For the text-containing cell, return its midpoint in [x, y] coordinate format. 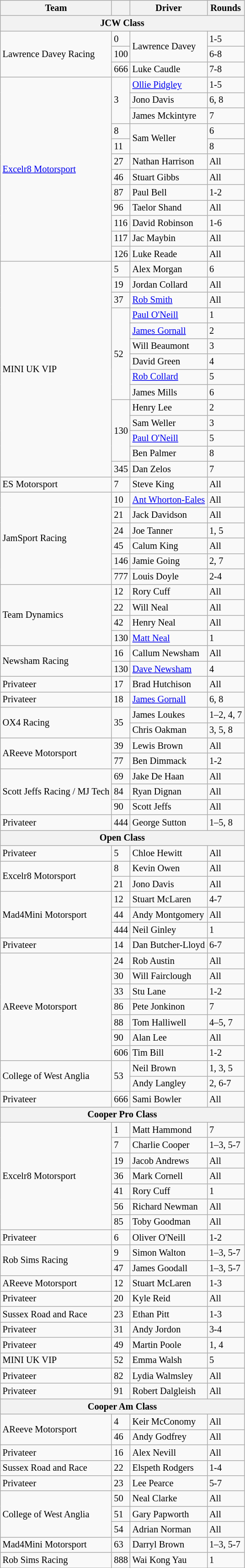
Jake De Haan [169, 776]
James Goodall [169, 1268]
George Sutton [169, 822]
Dave Newsham [169, 669]
6-8 [226, 54]
1-4 [226, 1468]
Mark Cornell [169, 1176]
82 [121, 1376]
Andy Montgomery [169, 915]
Will Beaumont [169, 346]
7-8 [226, 69]
63 [121, 1545]
Ben Dimmack [169, 761]
Taelor Shand [169, 208]
10 [121, 500]
14 [121, 945]
54 [121, 1529]
JCW Class [122, 23]
Cooper Pro Class [122, 1115]
77 [121, 761]
Andy Jordon [169, 1330]
Henry Lee [169, 407]
Matt Hammond [169, 1130]
Oliver O'Neill [169, 1237]
Charlie Cooper [169, 1145]
18 [121, 700]
Keir McConomy [169, 1422]
Neil Ginley [169, 930]
Paul Bell [169, 192]
David Green [169, 361]
Scott Jeffs Racing / MJ Tech [56, 792]
888 [121, 1560]
Newsham Racing [56, 661]
Luke Reade [169, 254]
30 [121, 976]
Jamie Going [169, 561]
JamSport Racing [56, 538]
Chloe Hewitt [169, 853]
Elspeth Rodgers [169, 1468]
Rob Smith [169, 300]
1-6 [226, 223]
Ant Whorton-Eales [169, 500]
Jac Maybin [169, 238]
Driver [169, 8]
James Loukes [169, 715]
777 [121, 577]
2, 7 [226, 561]
88 [121, 1022]
1, 4 [226, 1345]
35 [121, 722]
117 [121, 238]
146 [121, 561]
45 [121, 546]
Kevin Owen [169, 868]
Wai Kong Yau [169, 1560]
Kyle Reid [169, 1299]
6-7 [226, 945]
44 [121, 915]
Rounds [226, 8]
James Mckintyre [169, 116]
Lee Pearce [169, 1483]
Pete Jonkinon [169, 1007]
4–5, 7 [226, 1022]
Callum Newsham [169, 653]
Ben Palmer [169, 453]
Matt Neal [169, 638]
49 [121, 1345]
Chris Oakman [169, 730]
41 [121, 1191]
91 [121, 1391]
Open Class [122, 838]
Neal Clarke [169, 1499]
Team [56, 8]
51 [121, 1514]
Jack Davidson [169, 515]
OX4 Racing [56, 722]
606 [121, 1053]
Emma Walsh [169, 1360]
Toby Goodman [169, 1222]
Steve King [169, 484]
Lydia Walmsley [169, 1376]
James Mills [169, 392]
17 [121, 684]
20 [121, 1299]
1–5, 8 [226, 822]
Cooper Am Class [122, 1406]
69 [121, 776]
3, 5, 8 [226, 730]
Scott Jeffs [169, 807]
Henry Neal [169, 623]
Joe Tanner [169, 531]
Jacob Andrews [169, 1161]
Ryan Dignan [169, 792]
31 [121, 1330]
Lawrence Davey [169, 47]
85 [121, 1222]
Andy Langley [169, 1084]
Andy Godfrey [169, 1437]
Lewis Brown [169, 746]
Darryl Brown [169, 1545]
Will Fairclough [169, 976]
Ollie Pidgley [169, 85]
Adrian Norman [169, 1529]
87 [121, 192]
Nathan Harrison [169, 162]
1, 5 [226, 531]
47 [121, 1268]
2-4 [226, 577]
David Robinson [169, 223]
Alex Nevill [169, 1452]
Richard Newman [169, 1207]
Alex Morgan [169, 269]
2, 6-7 [226, 1084]
116 [121, 223]
42 [121, 623]
Lawrence Davey Racing [56, 54]
Gary Papworth [169, 1514]
345 [121, 469]
27 [121, 162]
37 [121, 300]
50 [121, 1499]
1, 3, 5 [226, 1068]
Martin Poole [169, 1345]
Stuart Gibbs [169, 177]
Stu Lane [169, 991]
Tom Halliwell [169, 1022]
11 [121, 146]
Luke Caudle [169, 69]
Alan Lee [169, 1037]
3-4 [226, 1330]
5-7 [226, 1483]
Simon Walton [169, 1252]
Robert Dalgleish [169, 1391]
84 [121, 792]
39 [121, 746]
Neil Brown [169, 1068]
Ethan Pitt [169, 1314]
Brad Hutchison [169, 684]
4-7 [226, 899]
33 [121, 991]
36 [121, 1176]
100 [121, 54]
ES Motorsport [56, 484]
96 [121, 208]
53 [121, 1076]
Rob Collard [169, 377]
Calum King [169, 546]
9 [121, 1252]
Jordan Collard [169, 284]
56 [121, 1207]
Will Neal [169, 607]
Dan Butcher-Lloyd [169, 945]
Sami Bowler [169, 1099]
86 [121, 1007]
Dan Zelos [169, 469]
Louis Doyle [169, 577]
126 [121, 254]
Rob Austin [169, 961]
1–2, 4, 7 [226, 715]
Team Dynamics [56, 615]
0 [121, 39]
Tim Bill [169, 1053]
